From the cell containing the given text, extract its center point as (X, Y) coordinate. 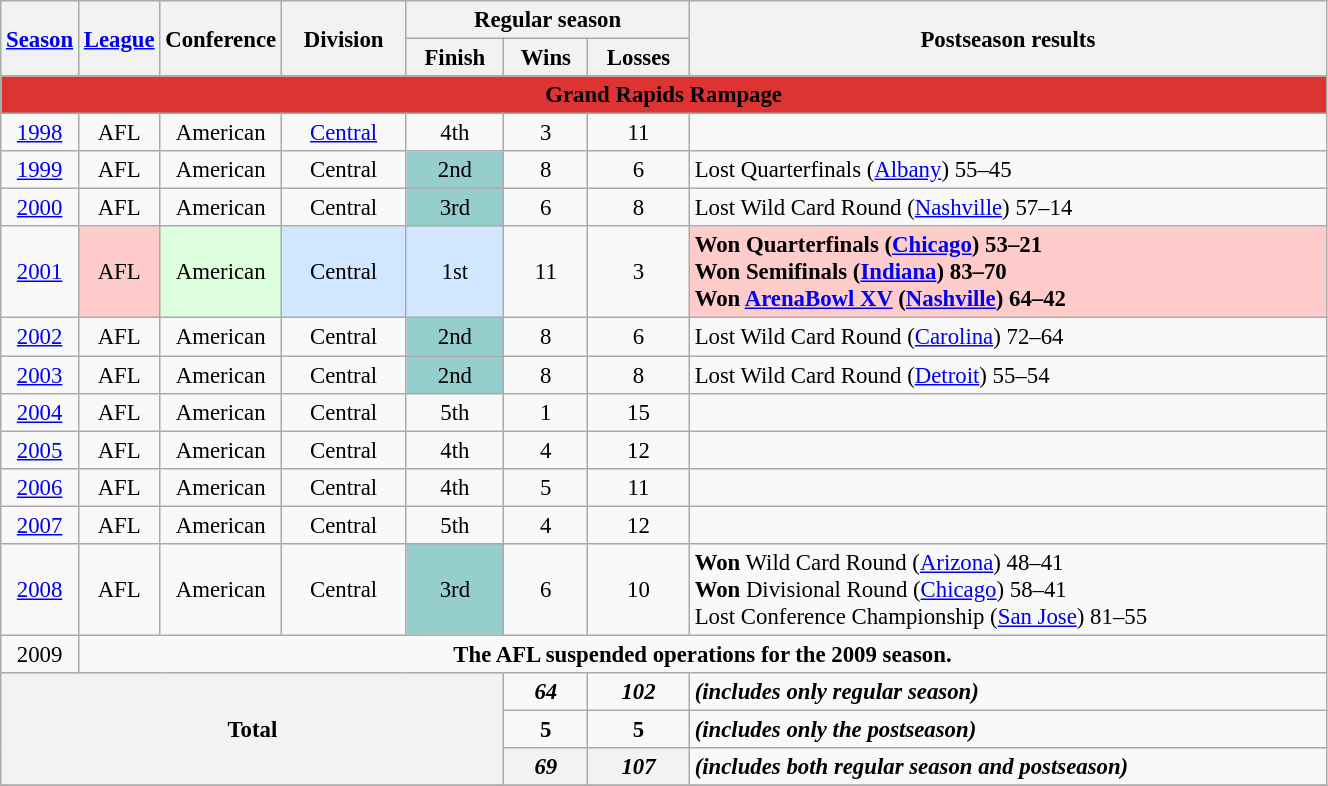
Lost Quarterfinals (Albany) 55–45 (1008, 170)
1999 (40, 170)
2000 (40, 208)
2004 (40, 412)
Lost Wild Card Round (Detroit) 55–54 (1008, 375)
2005 (40, 450)
Postseason results (1008, 38)
Won Wild Card Round (Arizona) 48–41 Won Divisional Round (Chicago) 58–41 Lost Conference Championship (San Jose) 81–55 (1008, 590)
Grand Rapids Rampage (664, 95)
2001 (40, 272)
Wins (546, 58)
Lost Wild Card Round (Carolina) 72–64 (1008, 337)
Season (40, 38)
Won Quarterfinals (Chicago) 53–21 Won Semifinals (Indiana) 83–70 Won ArenaBowl XV (Nashville) 64–42 (1008, 272)
10 (639, 590)
Finish (455, 58)
69 (546, 767)
Conference (221, 38)
2003 (40, 375)
64 (546, 692)
2006 (40, 487)
2007 (40, 525)
(includes only the postseason) (1008, 729)
2008 (40, 590)
2002 (40, 337)
2009 (40, 654)
Regular season (548, 20)
1 (546, 412)
(includes both regular season and postseason) (1008, 767)
League (118, 38)
(includes only regular season) (1008, 692)
Division (343, 38)
Lost Wild Card Round (Nashville) 57–14 (1008, 208)
1st (455, 272)
Total (252, 730)
1998 (40, 133)
107 (639, 767)
102 (639, 692)
Losses (639, 58)
15 (639, 412)
The AFL suspended operations for the 2009 season. (702, 654)
